For the text-containing cell, return its midpoint in (X, Y) coordinate format. 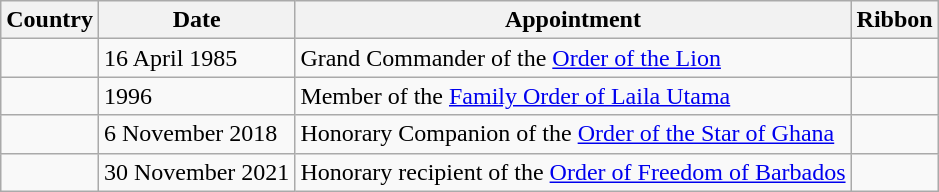
30 November 2021 (196, 172)
Grand Commander of the Order of the Lion (573, 58)
16 April 1985 (196, 58)
Honorary Companion of the Order of the Star of Ghana (573, 134)
Ribbon (894, 20)
Country (50, 20)
1996 (196, 96)
Appointment (573, 20)
Date (196, 20)
6 November 2018 (196, 134)
Member of the Family Order of Laila Utama (573, 96)
Honorary recipient of the Order of Freedom of Barbados (573, 172)
